Extract the [x, y] coordinate from the center of the cell holding the provided text.  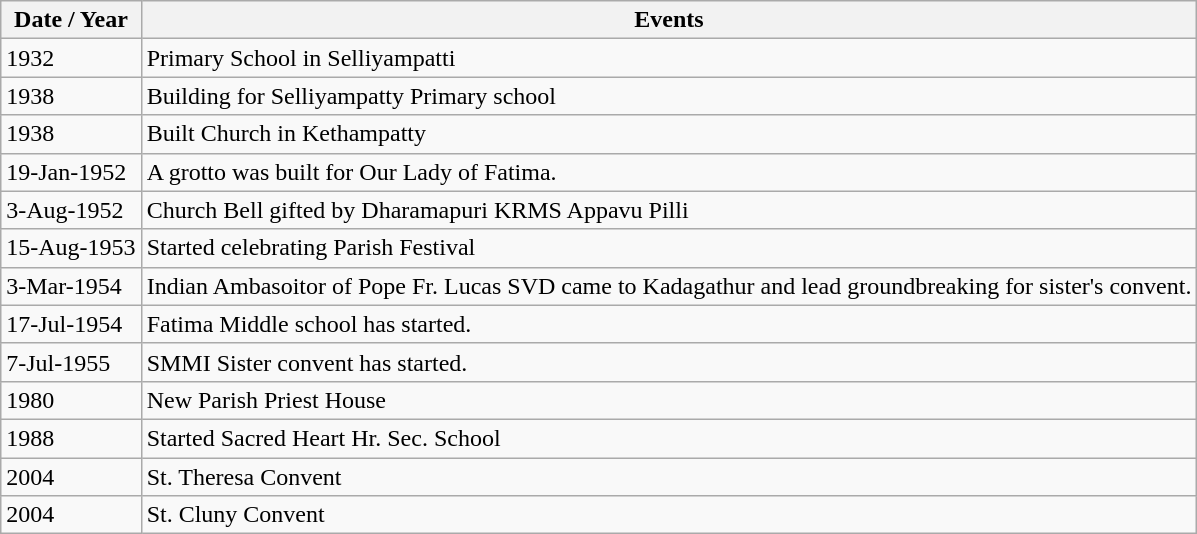
Primary School in Selliyampatti [669, 58]
3-Aug-1952 [71, 210]
New Parish Priest House [669, 400]
1988 [71, 438]
A grotto was built for Our Lady of Fatima. [669, 172]
1932 [71, 58]
St. Cluny Convent [669, 515]
St. Theresa Convent [669, 477]
Built Church in Kethampatty [669, 134]
Church Bell gifted by Dharamapuri KRMS Appavu Pilli [669, 210]
Started Sacred Heart Hr. Sec. School [669, 438]
1980 [71, 400]
3-Mar-1954 [71, 286]
Events [669, 20]
Date / Year [71, 20]
SMMI Sister convent has started. [669, 362]
17-Jul-1954 [71, 324]
Building for Selliyampatty Primary school [669, 96]
Fatima Middle school has started. [669, 324]
19-Jan-1952 [71, 172]
15-Aug-1953 [71, 248]
Indian Ambasoitor of Pope Fr. Lucas SVD came to Kadagathur and lead groundbreaking for sister's convent. [669, 286]
7-Jul-1955 [71, 362]
Started celebrating Parish Festival [669, 248]
